Detect which cell encompasses the target text, then output its [x, y] center coordinate. 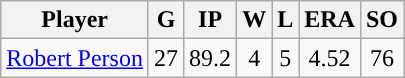
Robert Person [75, 58]
L [286, 20]
Player [75, 20]
IP [210, 20]
76 [382, 58]
4 [254, 58]
SO [382, 20]
ERA [330, 20]
4.52 [330, 58]
27 [166, 58]
W [254, 20]
89.2 [210, 58]
G [166, 20]
5 [286, 58]
